Detect which cell encompasses the target text, then output its (X, Y) center coordinate. 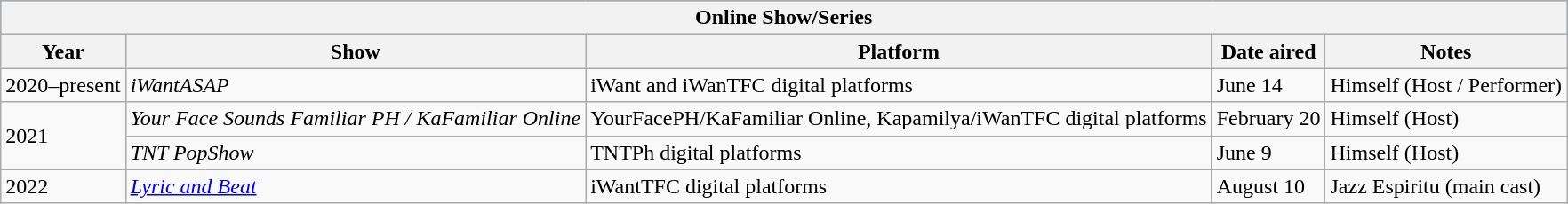
Show (356, 51)
Platform (900, 51)
Date aired (1268, 51)
iWant and iWanTFC digital platforms (900, 85)
February 20 (1268, 119)
TNTPh digital platforms (900, 153)
iWantASAP (356, 85)
2021 (63, 136)
June 14 (1268, 85)
2020–present (63, 85)
iWantTFC digital platforms (900, 186)
Online Show/Series (784, 18)
TNT PopShow (356, 153)
Jazz Espiritu (main cast) (1446, 186)
Notes (1446, 51)
August 10 (1268, 186)
Year (63, 51)
Lyric and Beat (356, 186)
June 9 (1268, 153)
YourFacePH/KaFamiliar Online, Kapamilya/iWanTFC digital platforms (900, 119)
Your Face Sounds Familiar PH / KaFamiliar Online (356, 119)
2022 (63, 186)
Himself (Host / Performer) (1446, 85)
